For the text-containing cell, return its midpoint in [X, Y] coordinate format. 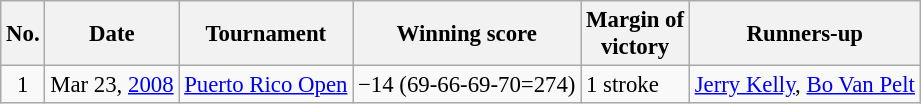
Puerto Rico Open [266, 85]
Runners-up [804, 34]
−14 (69-66-69-70=274) [467, 85]
Date [112, 34]
Winning score [467, 34]
1 [23, 85]
Margin ofvictory [636, 34]
Tournament [266, 34]
Mar 23, 2008 [112, 85]
No. [23, 34]
1 stroke [636, 85]
Jerry Kelly, Bo Van Pelt [804, 85]
